Return the (X, Y) coordinate for the center point of the cell that contains the specified text.  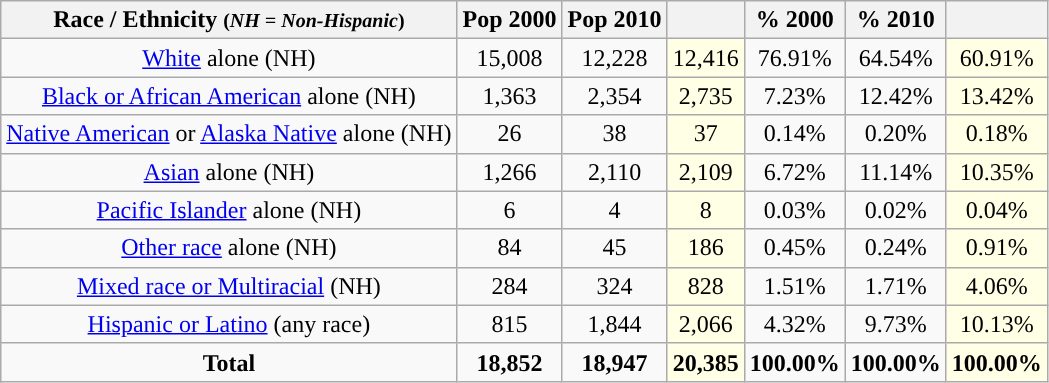
Other race alone (NH) (229, 248)
18,852 (510, 362)
0.24% (896, 248)
% 2010 (896, 20)
2,735 (706, 96)
12,228 (614, 58)
4.32% (794, 324)
Mixed race or Multiracial (NH) (229, 286)
324 (614, 286)
186 (706, 248)
18,947 (614, 362)
45 (614, 248)
64.54% (896, 58)
Total (229, 362)
0.03% (794, 210)
Asian alone (NH) (229, 172)
1,844 (614, 324)
4 (614, 210)
0.02% (896, 210)
76.91% (794, 58)
Pop 2010 (614, 20)
2,110 (614, 172)
13.42% (996, 96)
0.20% (896, 134)
37 (706, 134)
2,066 (706, 324)
Native American or Alaska Native alone (NH) (229, 134)
15,008 (510, 58)
9.73% (896, 324)
1,363 (510, 96)
20,385 (706, 362)
7.23% (794, 96)
12,416 (706, 58)
Race / Ethnicity (NH = Non-Hispanic) (229, 20)
0.45% (794, 248)
10.35% (996, 172)
4.06% (996, 286)
84 (510, 248)
11.14% (896, 172)
Hispanic or Latino (any race) (229, 324)
26 (510, 134)
Black or African American alone (NH) (229, 96)
White alone (NH) (229, 58)
% 2000 (794, 20)
284 (510, 286)
2,109 (706, 172)
1.51% (794, 286)
10.13% (996, 324)
0.91% (996, 248)
8 (706, 210)
38 (614, 134)
60.91% (996, 58)
1.71% (896, 286)
0.18% (996, 134)
Pacific Islander alone (NH) (229, 210)
12.42% (896, 96)
815 (510, 324)
0.14% (794, 134)
828 (706, 286)
6 (510, 210)
2,354 (614, 96)
1,266 (510, 172)
6.72% (794, 172)
0.04% (996, 210)
Pop 2000 (510, 20)
